Locate the cell with the specified text and output its [X, Y] center coordinate. 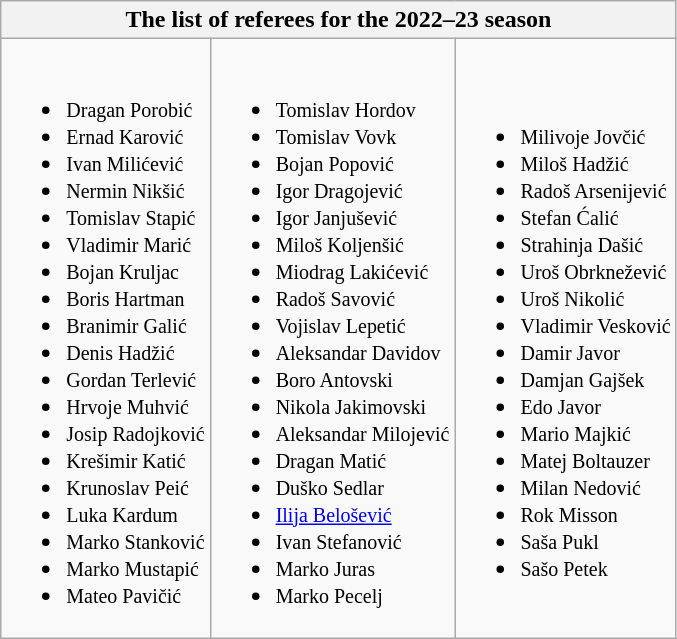
The list of referees for the 2022–23 season [338, 20]
